Scan for the cell matching the given text and deliver its (X, Y) coordinate at center. 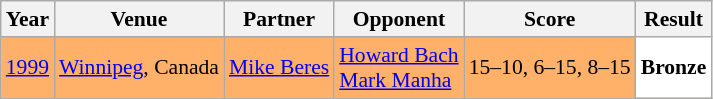
Opponent (398, 19)
Mike Beres (279, 68)
1999 (28, 68)
Result (674, 19)
Bronze (674, 68)
Winnipeg, Canada (139, 68)
15–10, 6–15, 8–15 (550, 68)
Howard Bach Mark Manha (398, 68)
Year (28, 19)
Venue (139, 19)
Score (550, 19)
Partner (279, 19)
